Identify which cell holds the provided text, then report its (x, y) central coordinate. 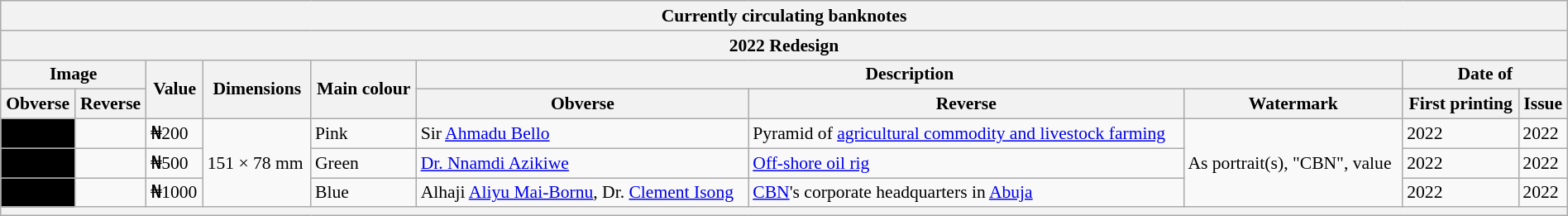
Image (74, 74)
Value (175, 89)
Dimensions (257, 89)
Issue (1543, 104)
151 × 78 mm (257, 164)
Pink (364, 134)
Description (910, 74)
Currently circulating banknotes (784, 16)
Blue (364, 193)
As portrait(s), "CBN", value (1293, 164)
Green (364, 163)
₦500 (175, 163)
Alhaji Aliyu Mai-Bornu, Dr. Clement Isong (583, 193)
CBN's corporate headquarters in Abuja (966, 193)
Pyramid of agricultural commodity and livestock farming (966, 134)
Main colour (364, 89)
Sir Ahmadu Bello (583, 134)
₦200 (175, 134)
2022 Redesign (784, 46)
Dr. Nnamdi Azikiwe (583, 163)
First printing (1460, 104)
₦1000 (175, 193)
Off-shore oil rig (966, 163)
Watermark (1293, 104)
Date of (1485, 74)
